Detect which cell encompasses the target text, then output its [X, Y] center coordinate. 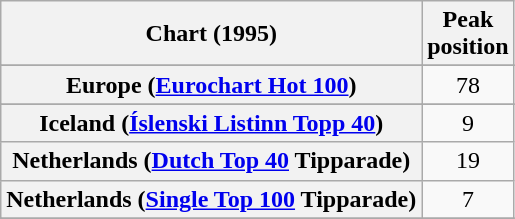
7 [468, 199]
Netherlands (Single Top 100 Tipparade) [212, 199]
Chart (1995) [212, 34]
19 [468, 161]
Iceland (Íslenski Listinn Topp 40) [212, 123]
78 [468, 85]
Europe (Eurochart Hot 100) [212, 85]
Netherlands (Dutch Top 40 Tipparade) [212, 161]
9 [468, 123]
Peakposition [468, 34]
